Pinpoint the cell where the given text exists, returning its [X, Y] midpoint coordinate. 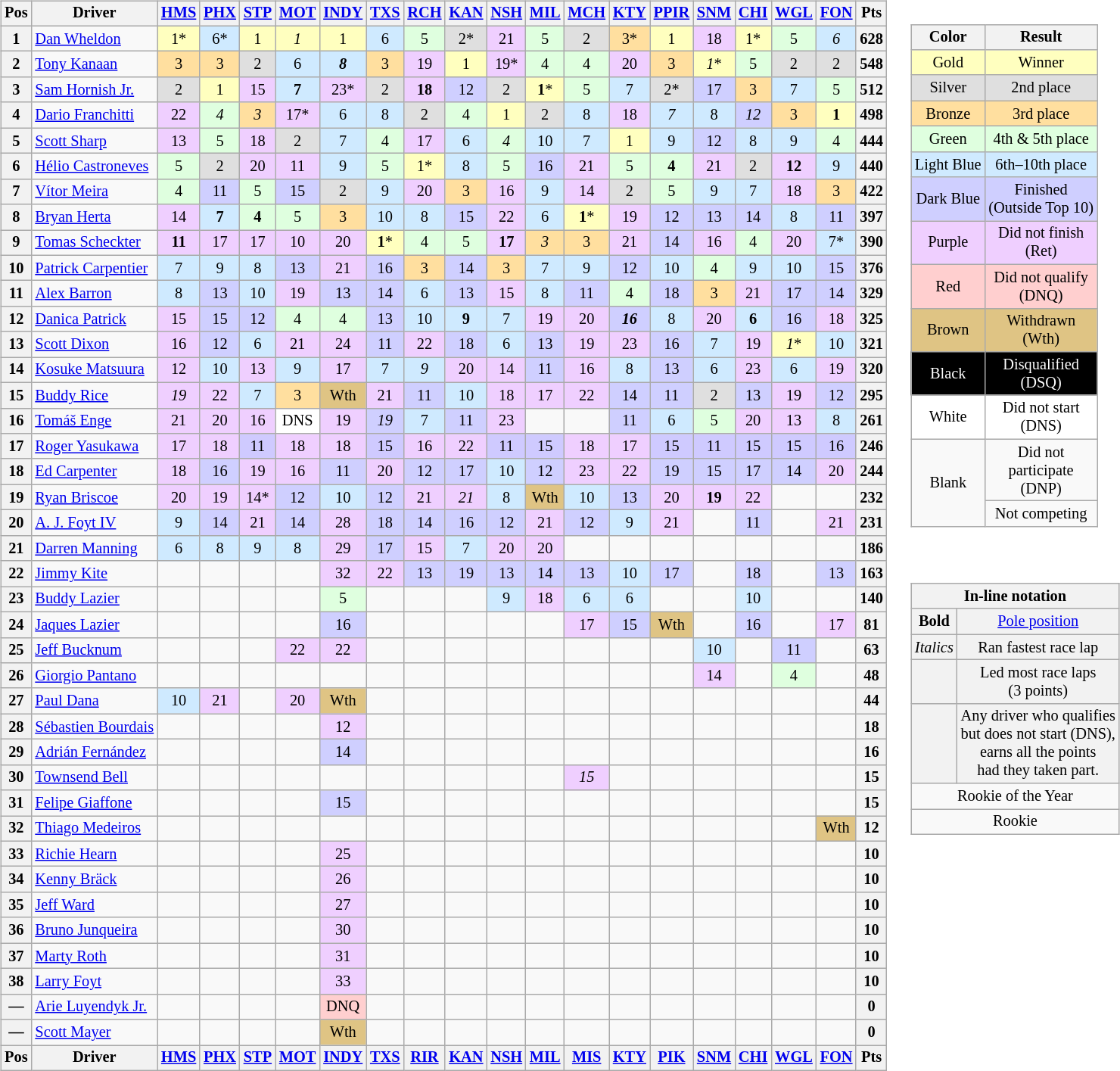
White [947, 417]
Light Blue [947, 164]
Silver [947, 88]
Townsend Bell [94, 777]
Tomáš Enge [94, 421]
232 [871, 497]
63 [871, 650]
Gold [947, 63]
Kosuke Matsuura [94, 370]
Purple [947, 243]
6th–10th place [1041, 164]
231 [871, 523]
Did not start(DNS) [1041, 417]
Blank [947, 483]
498 [871, 115]
37 [16, 956]
Jaques Lazier [94, 624]
444 [871, 141]
Bryan Herta [94, 217]
Ryan Briscoe [94, 497]
Roger Yasukawa [94, 447]
Sam Hornish Jr. [94, 90]
Alex Barron [94, 294]
Did notparticipate(DNP) [1041, 470]
Jeff Bucknum [94, 650]
512 [871, 90]
246 [871, 447]
163 [871, 574]
321 [871, 344]
320 [871, 370]
Dark Blue [947, 199]
A. J. Foyt IV [94, 523]
244 [871, 472]
Rookie of the Year [1016, 796]
2nd place [1041, 88]
Tony Kanaan [94, 64]
7* [837, 243]
628 [871, 39]
Tomas Scheckter [94, 243]
Italics [934, 647]
Not competing [1041, 514]
Thiago Medeiros [94, 829]
Red [947, 286]
3rd place [1041, 114]
Jimmy Kite [94, 574]
MIS [586, 1058]
Scott Sharp [94, 141]
Scott Dixon [94, 344]
Jeff Ward [94, 905]
Winner [1041, 63]
Vítor Meira [94, 191]
Sébastien Bourdais [94, 727]
RCH [424, 14]
548 [871, 64]
DNS [297, 421]
38 [16, 982]
Dan Wheldon [94, 39]
Finished(Outside Top 10) [1041, 199]
Marty Roth [94, 956]
6* [219, 39]
329 [871, 294]
19* [506, 64]
Scott Mayer [94, 1032]
Ran fastest race lap [1038, 647]
Dario Franchitti [94, 115]
Adrián Fernández [94, 752]
In-line notation [1016, 596]
4th & 5th place [1041, 139]
376 [871, 268]
186 [871, 548]
DNQ [343, 1007]
Bronze [947, 114]
Kenny Bräck [94, 880]
Ed Carpenter [94, 472]
Danica Patrick [94, 319]
Arie Luyendyk Jr. [94, 1007]
3* [630, 39]
Did not finish(Ret) [1041, 243]
23* [343, 90]
Any driver who qualifiesbut does not start (DNS),earns all the pointshad they taken part. [1038, 743]
Felipe Giaffone [94, 803]
Buddy Rice [94, 395]
Disqualified(DSQ) [1041, 374]
35 [16, 905]
Hélio Castroneves [94, 167]
Green [947, 139]
440 [871, 167]
Rookie [1016, 822]
36 [16, 930]
34 [16, 880]
RIR [424, 1058]
44 [871, 701]
14* [257, 497]
Patrick Carpentier [94, 268]
295 [871, 395]
PPIR [672, 14]
Larry Foyt [94, 982]
Richie Hearn [94, 854]
325 [871, 319]
Pole position [1038, 621]
Withdrawn(Wth) [1041, 330]
Result [1041, 37]
140 [871, 599]
422 [871, 191]
Giorgio Pantano [94, 676]
81 [871, 624]
Bold [934, 621]
Darren Manning [94, 548]
MCH [586, 14]
261 [871, 421]
PIK [672, 1058]
390 [871, 243]
Bruno Junqueira [94, 930]
48 [871, 676]
Paul Dana [94, 701]
Black [947, 374]
Buddy Lazier [94, 599]
17* [297, 115]
Color [947, 37]
Did not qualify(DNQ) [1041, 286]
Led most race laps(3 points) [1038, 682]
397 [871, 217]
Brown [947, 330]
